Return [X, Y] of the center of cell containing provided text 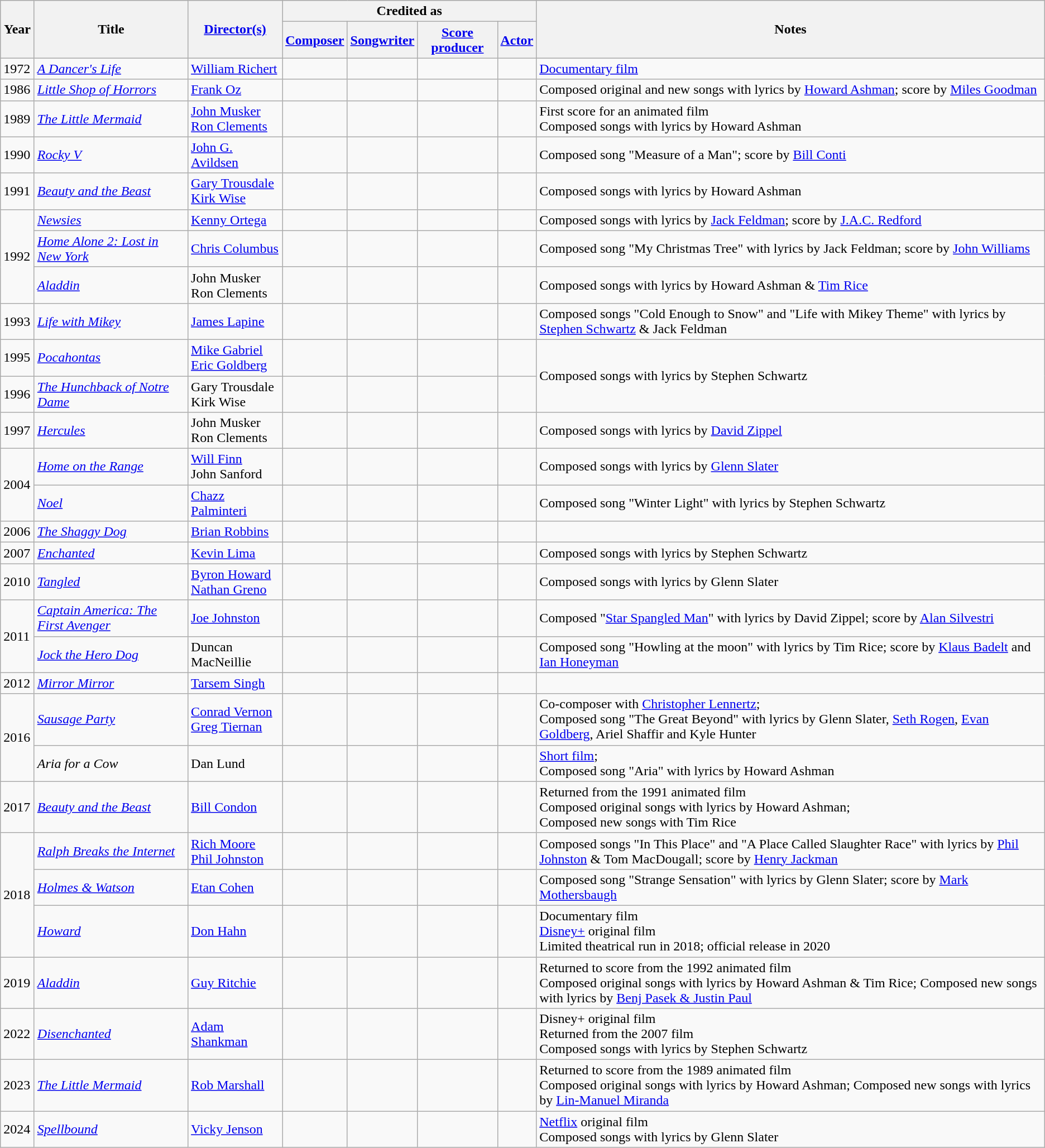
Adam Shankman [236, 1034]
2004 [18, 485]
Chazz Palminteri [236, 503]
Jock the Hero Dog [111, 654]
Songwriter [382, 40]
Etan Cohen [236, 887]
Sausage Party [111, 719]
Little Shop of Horrors [111, 90]
Conrad VernonGreg Tiernan [236, 719]
Notes [790, 29]
Mike GabrielEric Goldberg [236, 357]
Will FinnJohn Sanford [236, 467]
Composed songs "Cold Enough to Snow" and "Life with Mikey Theme" with lyrics by Stephen Schwartz & Jack Feldman [790, 321]
Brian Robbins [236, 532]
Disenchanted [111, 1034]
Noel [111, 503]
Kevin Lima [236, 553]
Holmes & Watson [111, 887]
John G. Avildsen [236, 155]
Joe Johnston [236, 618]
Home Alone 2: Lost in New York [111, 249]
Frank Oz [236, 90]
Composed songs with lyrics by Jack Feldman; score by J.A.C. Redford [790, 220]
Bill Condon [236, 807]
2011 [18, 636]
Documentary film [790, 69]
Kenny Ortega [236, 220]
Composed song "Howling at the moon" with lyrics by Tim Rice; score by Klaus Badelt and Ian Honeyman [790, 654]
Netflix original filmComposed songs with lyrics by Glenn Slater [790, 1130]
Composed "Star Spangled Man" with lyrics by David Zippel; score by Alan Silvestri [790, 618]
Rob Marshall [236, 1085]
James Lapine [236, 321]
2024 [18, 1130]
1989 [18, 118]
1996 [18, 394]
Mirror Mirror [111, 683]
2023 [18, 1085]
Duncan MacNeillie [236, 654]
2006 [18, 532]
Composed songs with lyrics by Howard Ashman & Tim Rice [790, 285]
Short film;Composed song "Aria" with lyrics by Howard Ashman [790, 763]
Pocahontas [111, 357]
Score producer [458, 40]
Composed songs with lyrics by David Zippel [790, 431]
Tangled [111, 582]
Composed songs with lyrics by Howard Ashman [790, 191]
Aria for a Cow [111, 763]
2016 [18, 738]
Composed song "Measure of a Man"; score by Bill Conti [790, 155]
Year [18, 29]
1992 [18, 256]
Ralph Breaks the Internet [111, 851]
1990 [18, 155]
2012 [18, 683]
Don Hahn [236, 931]
Captain America: The First Avenger [111, 618]
2022 [18, 1034]
Byron HowardNathan Greno [236, 582]
1991 [18, 191]
Returned from the 1991 animated filmComposed original songs with lyrics by Howard Ashman;Composed new songs with Tim Rice [790, 807]
Howard [111, 931]
Composed songs "In This Place" and "A Place Called Slaughter Race" with lyrics by Phil Johnston & Tom MacDougall; score by Henry Jackman [790, 851]
1995 [18, 357]
Vicky Jenson [236, 1130]
Spellbound [111, 1130]
Chris Columbus [236, 249]
Home on the Range [111, 467]
William Richert [236, 69]
2007 [18, 553]
Newsies [111, 220]
2018 [18, 895]
A Dancer's Life [111, 69]
Composed song "Winter Light" with lyrics by Stephen Schwartz [790, 503]
Guy Ritchie [236, 982]
Credited as [410, 11]
Composed song "Strange Sensation" with lyrics by Glenn Slater; score by Mark Mothersbaugh [790, 887]
2010 [18, 582]
Tarsem Singh [236, 683]
Composed original and new songs with lyrics by Howard Ashman; score by Miles Goodman [790, 90]
Life with Mikey [111, 321]
Rocky V [111, 155]
1972 [18, 69]
Enchanted [111, 553]
Dan Lund [236, 763]
Documentary filmDisney+ original filmLimited theatrical run in 2018; official release in 2020 [790, 931]
Actor [517, 40]
Rich MoorePhil Johnston [236, 851]
Hercules [111, 431]
1986 [18, 90]
1997 [18, 431]
The Hunchback of Notre Dame [111, 394]
Composer [315, 40]
1993 [18, 321]
Disney+ original filmReturned from the 2007 filmComposed songs with lyrics by Stephen Schwartz [790, 1034]
First score for an animated filmComposed songs with lyrics by Howard Ashman [790, 118]
2019 [18, 982]
The Shaggy Dog [111, 532]
2017 [18, 807]
Composed song "My Christmas Tree" with lyrics by Jack Feldman; score by John Williams [790, 249]
Title [111, 29]
Director(s) [236, 29]
